For the text-containing cell, return its midpoint in (x, y) coordinate format. 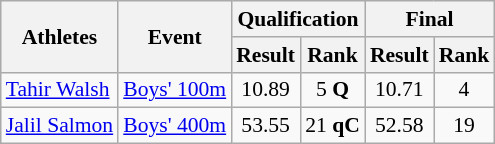
21 qC (332, 126)
Final (430, 19)
52.58 (400, 126)
Tahir Walsh (60, 90)
Qualification (298, 19)
Event (174, 36)
10.89 (266, 90)
Boys' 400m (174, 126)
5 Q (332, 90)
Athletes (60, 36)
Jalil Salmon (60, 126)
4 (464, 90)
53.55 (266, 126)
19 (464, 126)
10.71 (400, 90)
Boys' 100m (174, 90)
